From the cell containing the given text, extract its center point as (X, Y) coordinate. 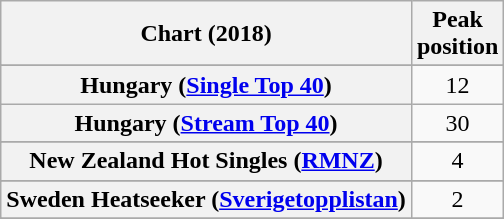
30 (457, 123)
Hungary (Stream Top 40) (206, 123)
12 (457, 85)
Sweden Heatseeker (Sverigetopplistan) (206, 199)
Peakposition (457, 34)
2 (457, 199)
Chart (2018) (206, 34)
New Zealand Hot Singles (RMNZ) (206, 161)
4 (457, 161)
Hungary (Single Top 40) (206, 85)
